Find where the given text appears and provide that cell's center as (X, Y) coordinate. 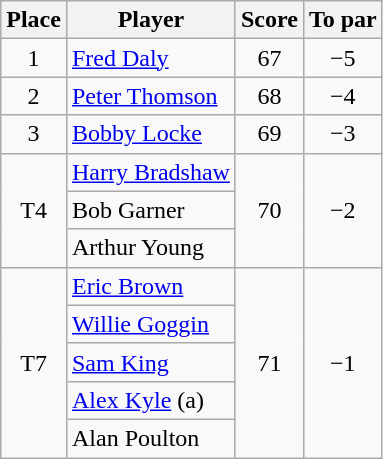
−3 (342, 134)
69 (269, 134)
Alex Kyle (a) (150, 400)
Fred Daly (150, 58)
Bobby Locke (150, 134)
1 (34, 58)
−1 (342, 362)
Score (269, 20)
−4 (342, 96)
T7 (34, 362)
Sam King (150, 362)
70 (269, 210)
Willie Goggin (150, 324)
Eric Brown (150, 286)
68 (269, 96)
2 (34, 96)
Harry Bradshaw (150, 172)
To par (342, 20)
Player (150, 20)
Place (34, 20)
−2 (342, 210)
Arthur Young (150, 248)
T4 (34, 210)
67 (269, 58)
Alan Poulton (150, 438)
Bob Garner (150, 210)
Peter Thomson (150, 96)
71 (269, 362)
3 (34, 134)
−5 (342, 58)
